Capture the cell that displays the provided text and extract its [X, Y] central coordinate. 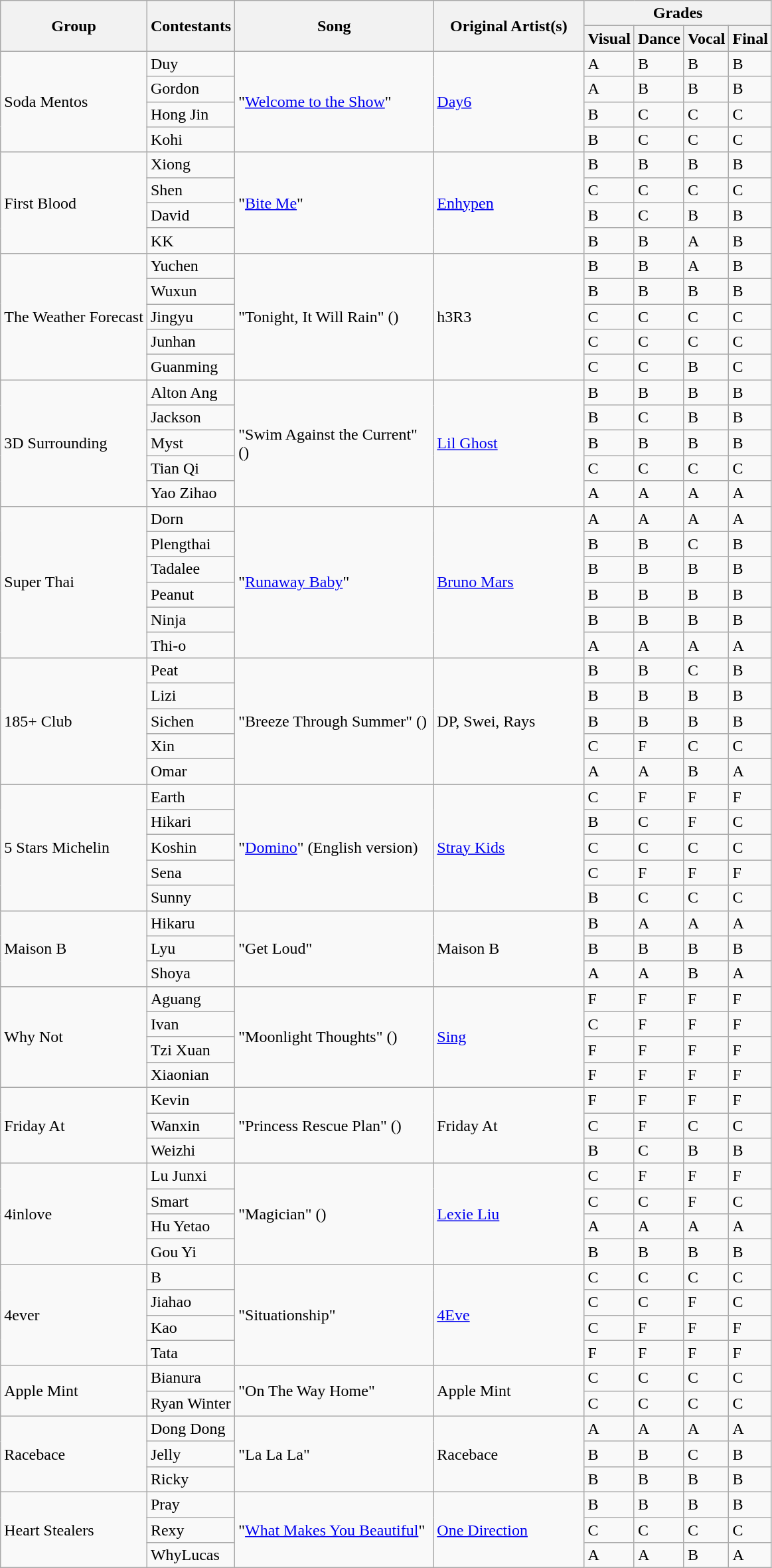
Day6 [508, 102]
Enhypen [508, 203]
"Get Loud" [335, 948]
Xiaonian [191, 1075]
Stray Kids [508, 847]
185+ Club [74, 721]
Ricky [191, 1479]
David [191, 215]
KK [191, 240]
4ever [74, 1315]
Thi-o [191, 645]
Smart [191, 1201]
"On The Way Home" [335, 1391]
Hu Yetao [191, 1227]
Ivan [191, 1024]
Jelly [191, 1454]
"Domino" (English version) [335, 847]
Grades [678, 13]
Contestants [191, 26]
Xin [191, 746]
Heart Stealers [74, 1529]
Tian Qi [191, 468]
Group [74, 26]
Soda Mentos [74, 102]
Tata [191, 1353]
Dong Dong [191, 1429]
"Runaway Baby" [335, 582]
Jackson [191, 418]
Ryan Winter [191, 1403]
Bruno Mars [508, 582]
4inlove [74, 1214]
Vocal [706, 39]
"Magician" () [335, 1214]
Song [335, 26]
Duy [191, 64]
Ninja [191, 620]
"Breeze Through Summer" () [335, 721]
Wanxin [191, 1126]
Yao Zihao [191, 493]
Why Not [74, 1037]
Junhan [191, 342]
Sena [191, 873]
Dance [658, 39]
Kao [191, 1328]
3D Surrounding [74, 443]
Xiong [191, 165]
The Weather Forecast [74, 316]
Omar [191, 772]
"Situationship" [335, 1315]
"Welcome to the Show" [335, 102]
Lexie Liu [508, 1214]
"La La La" [335, 1454]
Final [750, 39]
Dorn [191, 519]
Pray [191, 1504]
Hikari [191, 822]
Koshin [191, 847]
Rexy [191, 1529]
Original Artist(s) [508, 26]
Sing [508, 1037]
Gou Yi [191, 1252]
DP, Swei, Rays [508, 721]
Myst [191, 443]
Hikaru [191, 923]
"Moonlight Thoughts" () [335, 1037]
Shoya [191, 974]
Plengthai [191, 544]
Tzi Xuan [191, 1049]
Shen [191, 190]
Sichen [191, 721]
"What Makes You Beautiful" [335, 1529]
4Eve [508, 1315]
Visual [609, 39]
"Princess Rescue Plan" () [335, 1125]
Jingyu [191, 317]
h3R3 [508, 316]
First Blood [74, 203]
Lu Junxi [191, 1176]
Lil Ghost [508, 443]
Kohi [191, 139]
One Direction [508, 1529]
Peat [191, 670]
Jiahao [191, 1302]
Sunny [191, 898]
"Bite Me" [335, 203]
Earth [191, 797]
Kevin [191, 1100]
Alton Ang [191, 392]
Weizhi [191, 1151]
Lizi [191, 695]
WhyLucas [191, 1555]
Gordon [191, 89]
"Swim Against the Current" () [335, 443]
Guanming [191, 367]
Aguang [191, 999]
Tadalee [191, 569]
Bianura [191, 1378]
5 Stars Michelin [74, 847]
Lyu [191, 948]
Wuxun [191, 291]
Yuchen [191, 266]
Peanut [191, 594]
Super Thai [74, 582]
Hong Jin [191, 114]
"Tonight, It Will Rain" () [335, 316]
